From the cell containing the given text, extract its center point as [X, Y] coordinate. 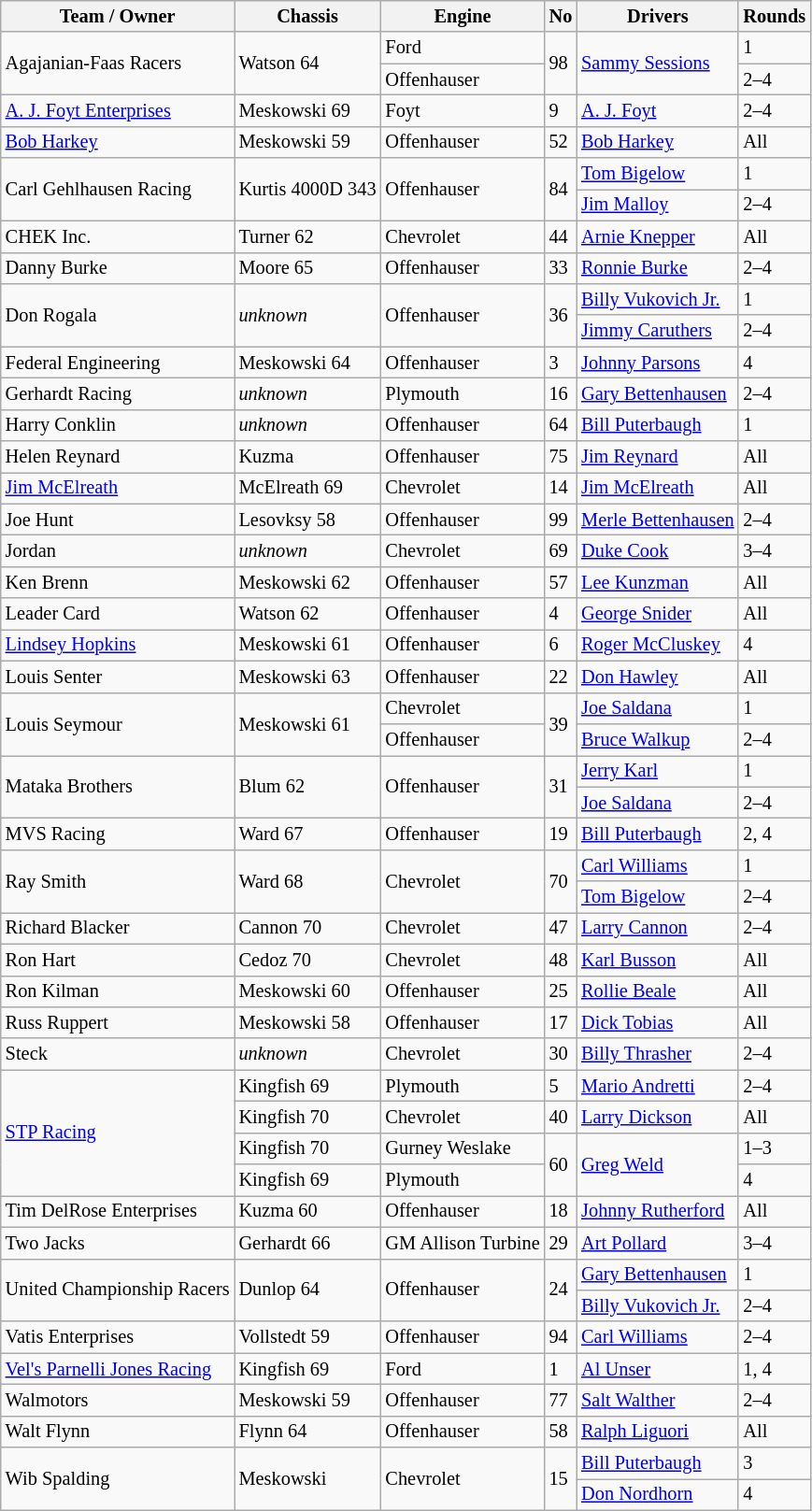
Bruce Walkup [658, 739]
9 [561, 110]
22 [561, 677]
Two Jacks [118, 1243]
Meskowski 62 [308, 582]
Cannon 70 [308, 928]
57 [561, 582]
Ken Brenn [118, 582]
52 [561, 142]
33 [561, 268]
Roger McCluskey [658, 645]
98 [561, 64]
Cedoz 70 [308, 960]
84 [561, 189]
Greg Weld [658, 1164]
No [561, 16]
18 [561, 1211]
Dunlop 64 [308, 1290]
Jerry Karl [658, 771]
Russ Ruppert [118, 1022]
Harry Conklin [118, 425]
Wib Spalding [118, 1478]
STP Racing [118, 1133]
Billy Thrasher [658, 1054]
Engine [462, 16]
Jim Reynard [658, 457]
Arnie Knepper [658, 236]
44 [561, 236]
A. J. Foyt [658, 110]
Gurney Weslake [462, 1148]
19 [561, 834]
Meskowski [308, 1478]
Rollie Beale [658, 991]
Meskowski 69 [308, 110]
Richard Blacker [118, 928]
Leader Card [118, 614]
Jimmy Caruthers [658, 331]
47 [561, 928]
Merle Bettenhausen [658, 520]
77 [561, 1400]
Ron Kilman [118, 991]
Tim DelRose Enterprises [118, 1211]
Carl Gehlhausen Racing [118, 189]
1–3 [774, 1148]
48 [561, 960]
Ron Hart [118, 960]
Foyt [462, 110]
Ralph Liguori [658, 1432]
Lindsey Hopkins [118, 645]
Flynn 64 [308, 1432]
Art Pollard [658, 1243]
Larry Dickson [658, 1117]
McElreath 69 [308, 488]
Kuzma 60 [308, 1211]
75 [561, 457]
Ward 67 [308, 834]
Watson 64 [308, 64]
Meskowski 60 [308, 991]
United Championship Racers [118, 1290]
29 [561, 1243]
Joe Hunt [118, 520]
Federal Engineering [118, 363]
99 [561, 520]
94 [561, 1337]
Ward 68 [308, 880]
Al Unser [658, 1369]
16 [561, 393]
Jordan [118, 550]
1, 4 [774, 1369]
Ronnie Burke [658, 268]
36 [561, 314]
Rounds [774, 16]
17 [561, 1022]
30 [561, 1054]
Johnny Rutherford [658, 1211]
Danny Burke [118, 268]
24 [561, 1290]
Mataka Brothers [118, 787]
Don Hawley [658, 677]
Louis Seymour [118, 723]
Meskowski 64 [308, 363]
40 [561, 1117]
Walmotors [118, 1400]
A. J. Foyt Enterprises [118, 110]
Vollstedt 59 [308, 1337]
Meskowski 63 [308, 677]
Meskowski 58 [308, 1022]
GM Allison Turbine [462, 1243]
Johnny Parsons [658, 363]
Gerhardt Racing [118, 393]
69 [561, 550]
Larry Cannon [658, 928]
Steck [118, 1054]
Agajanian-Faas Racers [118, 64]
58 [561, 1432]
Kuzma [308, 457]
64 [561, 425]
Kurtis 4000D 343 [308, 189]
Salt Walther [658, 1400]
Duke Cook [658, 550]
Mario Andretti [658, 1086]
15 [561, 1478]
CHEK Inc. [118, 236]
Dick Tobias [658, 1022]
Louis Senter [118, 677]
Gerhardt 66 [308, 1243]
Helen Reynard [118, 457]
25 [561, 991]
Drivers [658, 16]
Ray Smith [118, 880]
Lee Kunzman [658, 582]
60 [561, 1164]
Turner 62 [308, 236]
5 [561, 1086]
Jim Malloy [658, 205]
Sammy Sessions [658, 64]
39 [561, 723]
Chassis [308, 16]
Don Nordhorn [658, 1494]
6 [561, 645]
Watson 62 [308, 614]
70 [561, 880]
MVS Racing [118, 834]
George Snider [658, 614]
14 [561, 488]
Walt Flynn [118, 1432]
Moore 65 [308, 268]
Vel's Parnelli Jones Racing [118, 1369]
Team / Owner [118, 16]
Blum 62 [308, 787]
Karl Busson [658, 960]
31 [561, 787]
Don Rogala [118, 314]
Vatis Enterprises [118, 1337]
Lesovksy 58 [308, 520]
2, 4 [774, 834]
